Output the (x, y) coordinate of the center of the cell containing the given text.  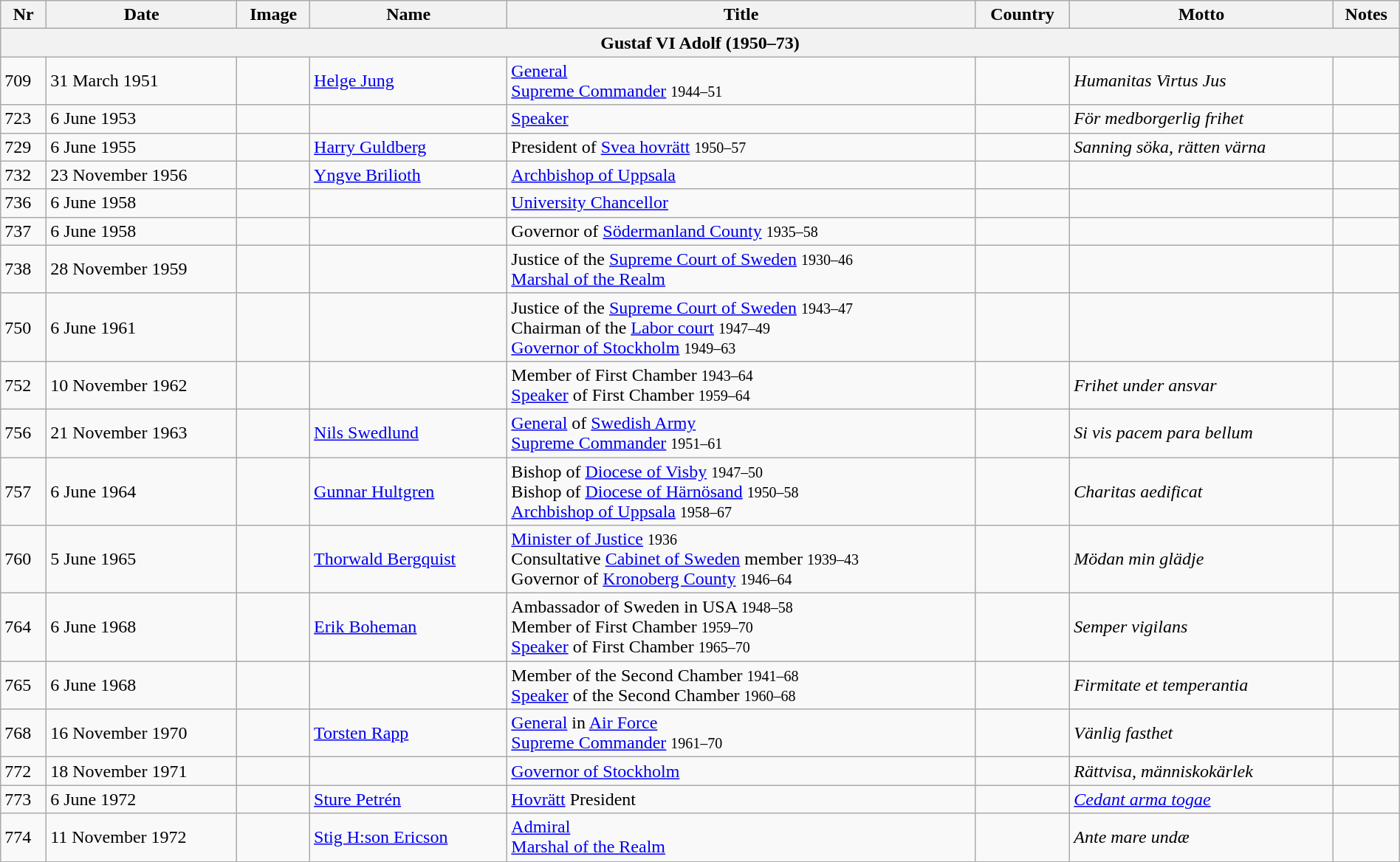
Date (142, 15)
Governor of Stockholm (741, 771)
Archbishop of Uppsala (741, 175)
Minister of Justice 1936Consultative Cabinet of Sweden member 1939–43 Governor of Kronoberg County 1946–64 (741, 559)
Member of the Second Chamber 1941–68Speaker of the Second Chamber 1960–68 (741, 685)
Justice of the Supreme Court of Sweden 1930–46Marshal of the Realm (741, 269)
Justice of the Supreme Court of Sweden 1943–47Chairman of the Labor court 1947–49Governor of Stockholm 1949–63 (741, 327)
General of Swedish ArmySupreme Commander 1951–61 (741, 432)
Sanning söka, rätten värna (1201, 147)
729 (24, 147)
Gustaf VI Adolf (1950–73) (700, 43)
Firmitate et temperantia (1201, 685)
772 (24, 771)
750 (24, 327)
Semper vigilans (1201, 627)
Torsten Rapp (409, 734)
756 (24, 432)
Bishop of Diocese of Visby 1947–50Bishop of Diocese of Härnösand 1950–58Archbishop of Uppsala 1958–67 (741, 492)
Yngve Brilioth (409, 175)
6 June 1961 (142, 327)
6 June 1964 (142, 492)
764 (24, 627)
Rättvisa, människokärlek (1201, 771)
709 (24, 81)
Mödan min glädje (1201, 559)
Motto (1201, 15)
Charitas aedificat (1201, 492)
6 June 1953 (142, 119)
Country (1022, 15)
Title (741, 15)
Image (273, 15)
768 (24, 734)
President of Svea hovrätt 1950–57 (741, 147)
Member of First Chamber 1943–64Speaker of First Chamber 1959–64 (741, 385)
General in Air ForceSupreme Commander 1961–70 (741, 734)
757 (24, 492)
736 (24, 203)
10 November 1962 (142, 385)
Notes (1366, 15)
760 (24, 559)
University Chancellor (741, 203)
Hovrätt President (741, 799)
Nr (24, 15)
737 (24, 231)
Vänlig fasthet (1201, 734)
Cedant arma togae (1201, 799)
21 November 1963 (142, 432)
Stig H:son Ericson (409, 837)
6 June 1972 (142, 799)
16 November 1970 (142, 734)
Ante mare undæ (1201, 837)
General Supreme Commander 1944–51 (741, 81)
Ambassador of Sweden in USA 1948–58Member of First Chamber 1959–70Speaker of First Chamber 1965–70 (741, 627)
Nils Swedlund (409, 432)
Helge Jung (409, 81)
6 June 1955 (142, 147)
Erik Boheman (409, 627)
732 (24, 175)
773 (24, 799)
765 (24, 685)
31 March 1951 (142, 81)
774 (24, 837)
28 November 1959 (142, 269)
5 June 1965 (142, 559)
För medborgerlig frihet (1201, 119)
Speaker (741, 119)
23 November 1956 (142, 175)
Gunnar Hultgren (409, 492)
Frihet under ansvar (1201, 385)
Governor of Södermanland County 1935–58 (741, 231)
Thorwald Bergquist (409, 559)
Sture Petrén (409, 799)
AdmiralMarshal of the Realm (741, 837)
738 (24, 269)
Name (409, 15)
Humanitas Virtus Jus (1201, 81)
723 (24, 119)
752 (24, 385)
18 November 1971 (142, 771)
Harry Guldberg (409, 147)
11 November 1972 (142, 837)
Si vis pacem para bellum (1201, 432)
